Pinpoint the cell where the given text exists, returning its [X, Y] midpoint coordinate. 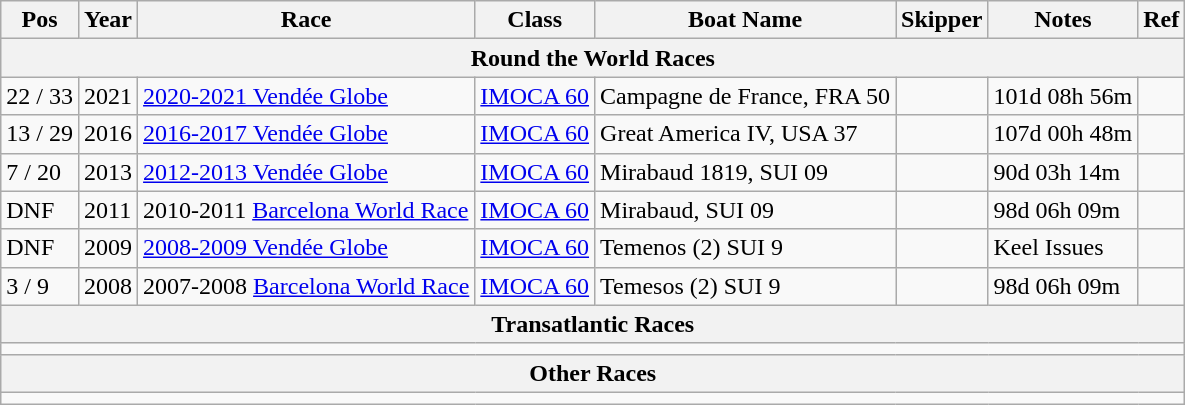
2009 [108, 248]
13 / 29 [40, 134]
2008 [108, 286]
Temenos (2) SUI 9 [746, 248]
101d 08h 56m [1063, 96]
Notes [1063, 20]
Mirabaud, SUI 09 [746, 210]
Year [108, 20]
2007-2008 Barcelona World Race [306, 286]
Mirabaud 1819, SUI 09 [746, 172]
2016 [108, 134]
2020-2021 Vendée Globe [306, 96]
2008-2009 Vendée Globe [306, 248]
22 / 33 [40, 96]
2021 [108, 96]
Boat Name [746, 20]
Round the World Races [593, 58]
90d 03h 14m [1063, 172]
2016-2017 Vendée Globe [306, 134]
7 / 20 [40, 172]
Class [535, 20]
Keel Issues [1063, 248]
Transatlantic Races [593, 324]
Skipper [942, 20]
Other Races [593, 373]
Race [306, 20]
Campagne de France, FRA 50 [746, 96]
3 / 9 [40, 286]
2013 [108, 172]
2010-2011 Barcelona World Race [306, 210]
2011 [108, 210]
2012-2013 Vendée Globe [306, 172]
Great America IV, USA 37 [746, 134]
Ref [1162, 20]
107d 00h 48m [1063, 134]
Pos [40, 20]
Temesos (2) SUI 9 [746, 286]
